Detect which cell encompasses the target text, then output its [X, Y] center coordinate. 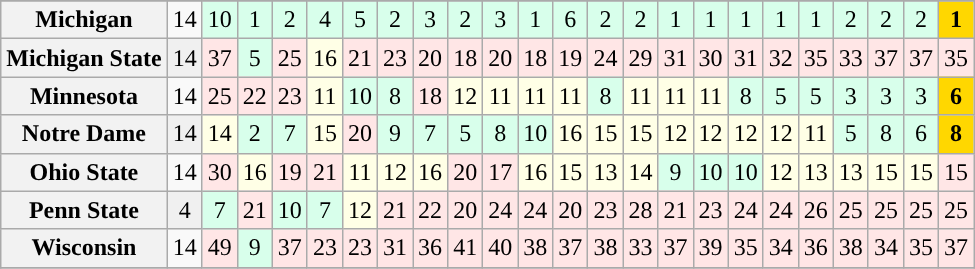
39 [710, 248]
Michigan [84, 20]
Wisconsin [84, 248]
Penn State [84, 210]
Notre Dame [84, 134]
Minnesota [84, 96]
Ohio State [84, 172]
28 [640, 210]
Michigan State [84, 58]
29 [640, 58]
40 [500, 248]
41 [466, 248]
26 [816, 210]
17 [500, 172]
49 [220, 248]
32 [780, 58]
